Pinpoint the cell where the given text exists, returning its [x, y] midpoint coordinate. 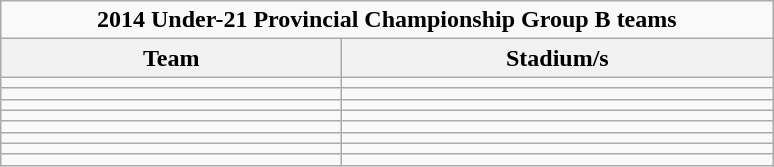
2014 Under-21 Provincial Championship Group B teams [387, 20]
Team [172, 58]
Stadium/s [558, 58]
